Return (x, y) of the center of cell containing provided text 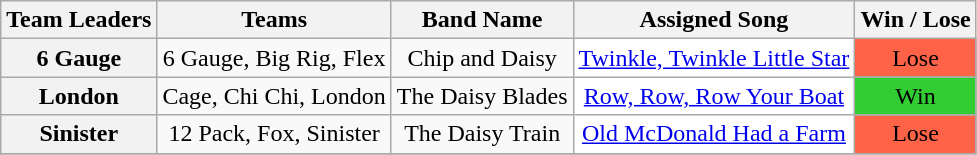
Band Name (482, 20)
London (79, 96)
Sinister (79, 134)
Cage, Chi Chi, London (274, 96)
The Daisy Train (482, 134)
Team Leaders (79, 20)
The Daisy Blades (482, 96)
6 Gauge, Big Rig, Flex (274, 58)
Old McDonald Had a Farm (714, 134)
12 Pack, Fox, Sinister (274, 134)
Chip and Daisy (482, 58)
6 Gauge (79, 58)
Twinkle, Twinkle Little Star (714, 58)
Win (916, 96)
Assigned Song (714, 20)
Teams (274, 20)
Row, Row, Row Your Boat (714, 96)
Win / Lose (916, 20)
